Return (X, Y) of the center of cell containing provided text 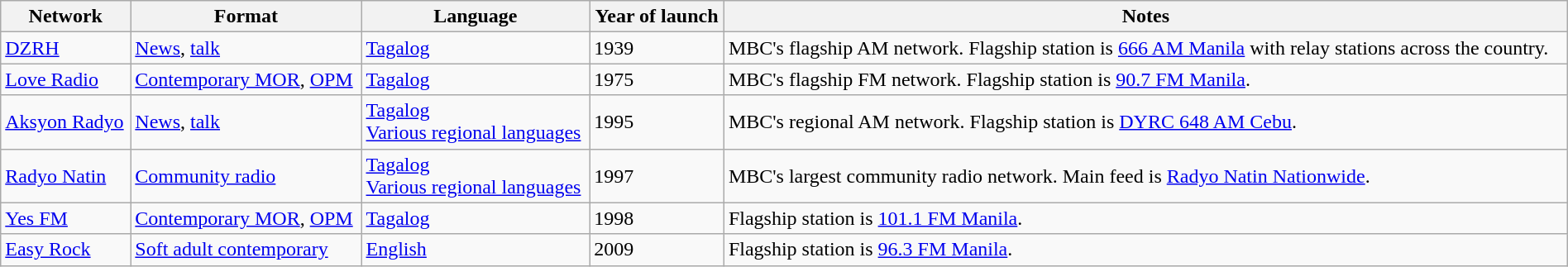
Flagship station is 96.3 FM Manila. (1145, 250)
Love Radio (66, 79)
1995 (657, 122)
Community radio (246, 175)
MBC's flagship AM network. Flagship station is 666 AM Manila with relay stations across the country. (1145, 48)
Radyo Natin (66, 175)
Soft adult contemporary (246, 250)
MBC's largest community radio network. Main feed is Radyo Natin Nationwide. (1145, 175)
Flagship station is 101.1 FM Manila. (1145, 218)
1939 (657, 48)
MBC's regional AM network. Flagship station is DYRC 648 AM Cebu. (1145, 122)
1997 (657, 175)
1998 (657, 218)
Year of launch (657, 17)
Network (66, 17)
DZRH (66, 48)
Yes FM (66, 218)
2009 (657, 250)
MBC's flagship FM network. Flagship station is 90.7 FM Manila. (1145, 79)
1975 (657, 79)
Easy Rock (66, 250)
Language (476, 17)
Aksyon Radyo (66, 122)
English (476, 250)
Notes (1145, 17)
Format (246, 17)
